Return (X, Y) of the center of cell containing provided text 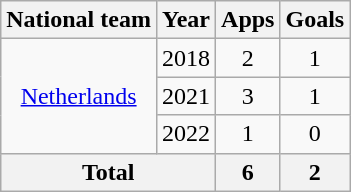
Netherlands (79, 96)
3 (248, 96)
2021 (186, 96)
Apps (248, 20)
National team (79, 20)
Goals (315, 20)
0 (315, 134)
6 (248, 172)
Total (108, 172)
2018 (186, 58)
2022 (186, 134)
Year (186, 20)
